From the cell containing the given text, extract its center point as (x, y) coordinate. 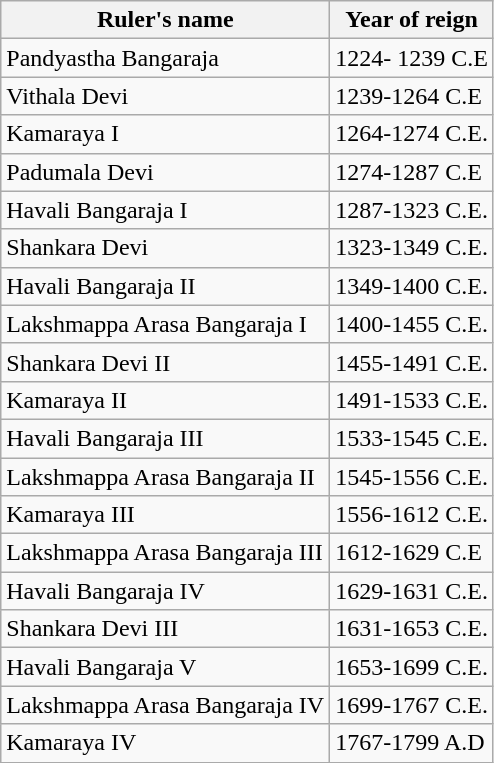
1349-1400 C.E. (412, 286)
Shankara Devi III (166, 629)
Havali Bangaraja I (166, 210)
Shankara Devi (166, 248)
1287-1323 C.E. (412, 210)
1653-1699 C.E. (412, 667)
Kamaraya III (166, 515)
1323-1349 C.E. (412, 248)
Havali Bangaraja III (166, 438)
Ruler's name (166, 20)
Padumala Devi (166, 172)
1629-1631 C.E. (412, 591)
1400-1455 C.E. (412, 324)
1556-1612 C.E. (412, 515)
Shankara Devi II (166, 362)
1631-1653 C.E. (412, 629)
1533-1545 C.E. (412, 438)
1612-1629 C.E (412, 553)
1224- 1239 C.E (412, 58)
1264-1274 C.E. (412, 134)
Lakshmappa Arasa Bangaraja I (166, 324)
Havali Bangaraja V (166, 667)
Year of reign (412, 20)
1767-1799 A.D (412, 743)
Lakshmappa Arasa Bangaraja IV (166, 705)
1545-1556 C.E. (412, 477)
1455-1491 C.E. (412, 362)
Havali Bangaraja II (166, 286)
Kamaraya IV (166, 743)
Vithala Devi (166, 96)
Lakshmappa Arasa Bangaraja III (166, 553)
Kamaraya II (166, 400)
1491-1533 C.E. (412, 400)
Kamaraya I (166, 134)
1239-1264 C.E (412, 96)
Lakshmappa Arasa Bangaraja II (166, 477)
Pandyastha Bangaraja (166, 58)
1699-1767 C.E. (412, 705)
1274-1287 C.E (412, 172)
Havali Bangaraja IV (166, 591)
